Detect which cell encompasses the target text, then output its [x, y] center coordinate. 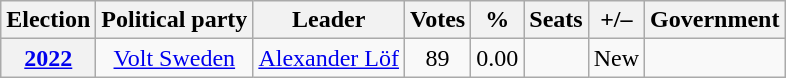
2022 [48, 58]
Votes [438, 20]
Leader [329, 20]
% [498, 20]
89 [438, 58]
+/– [616, 20]
Government [715, 20]
Volt Sweden [174, 58]
Seats [556, 20]
New [616, 58]
Alexander Löf [329, 58]
Political party [174, 20]
0.00 [498, 58]
Election [48, 20]
